Find where the given text appears and provide that cell's center as [X, Y] coordinate. 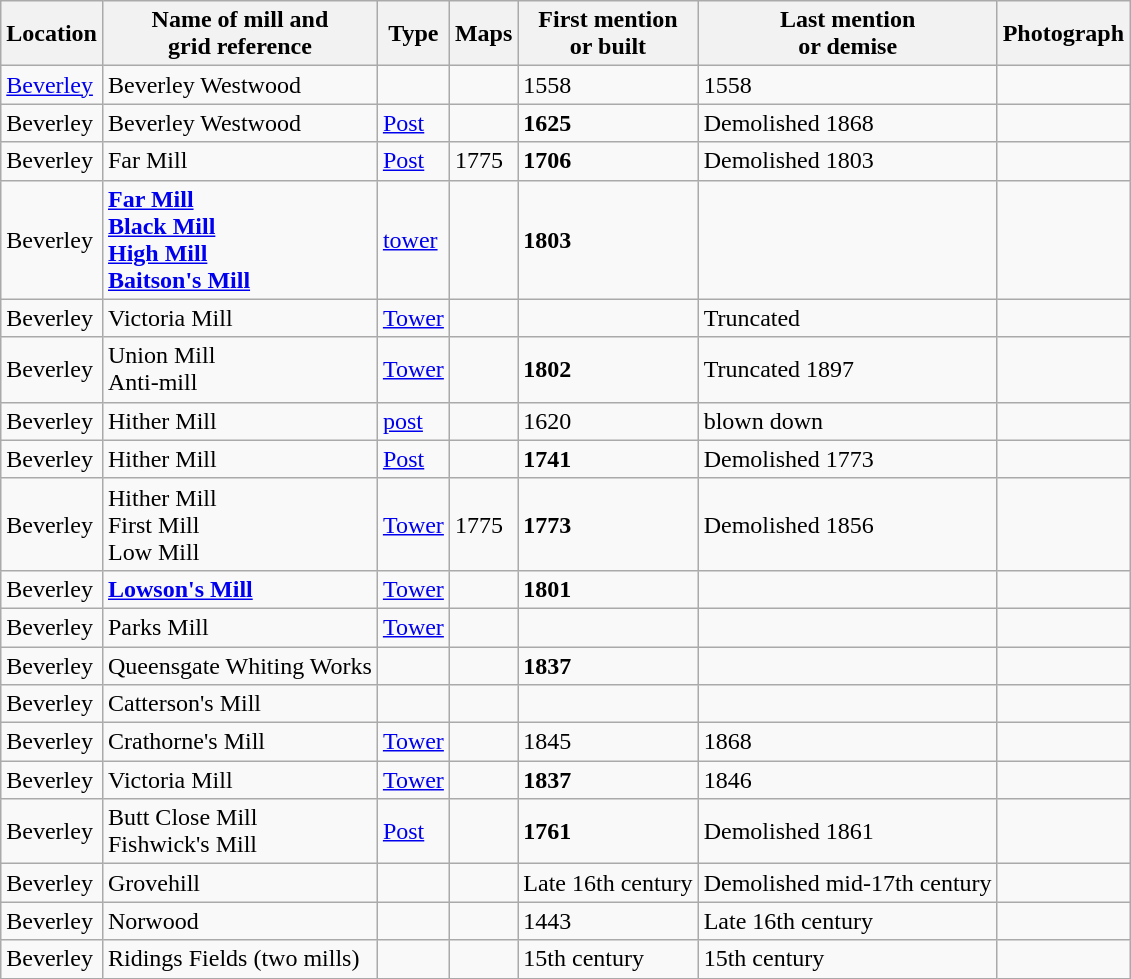
Catterson's Mill [240, 704]
Demolished 1773 [848, 459]
Location [52, 34]
Far MillBlack MillHigh MillBaitson's Mill [240, 240]
1761 [608, 832]
Hither MillFirst MillLow Mill [240, 524]
Truncated 1897 [848, 370]
Maps [483, 34]
Union MillAnti-mill [240, 370]
Demolished 1803 [848, 161]
First mentionor built [608, 34]
Butt Close MillFishwick's Mill [240, 832]
Demolished 1856 [848, 524]
1741 [608, 459]
Name of mill andgrid reference [240, 34]
1845 [608, 742]
Demolished mid-17th century [848, 883]
1706 [608, 161]
Type [413, 34]
Norwood [240, 921]
blown down [848, 421]
Demolished 1868 [848, 123]
tower [413, 240]
1802 [608, 370]
1625 [608, 123]
Photograph [1063, 34]
Queensgate Whiting Works [240, 665]
1620 [608, 421]
1801 [608, 589]
1846 [848, 780]
Parks Mill [240, 627]
Grovehill [240, 883]
1803 [608, 240]
Demolished 1861 [848, 832]
1773 [608, 524]
Ridings Fields (two mills) [240, 959]
1443 [608, 921]
post [413, 421]
Far Mill [240, 161]
Last mention or demise [848, 34]
Crathorne's Mill [240, 742]
Lowson's Mill [240, 589]
Truncated [848, 318]
1868 [848, 742]
